Search for the cell housing the specified text and yield its [X, Y] center coordinate. 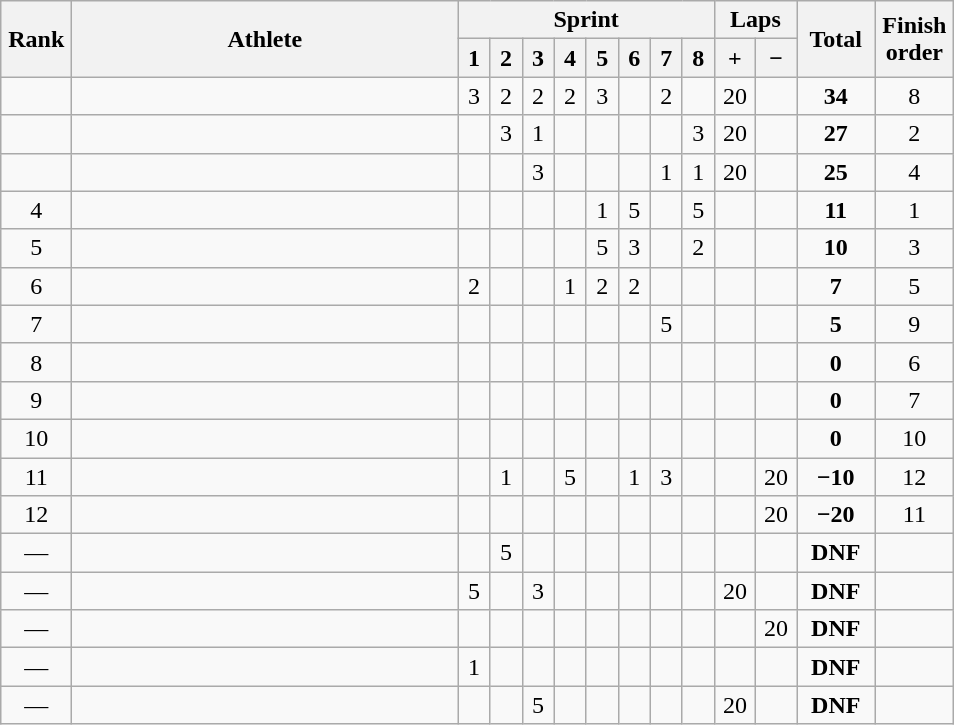
−20 [836, 515]
Athlete [265, 39]
Finish order [914, 39]
+ [734, 58]
25 [836, 172]
− [776, 58]
Total [836, 39]
Sprint [586, 20]
Rank [36, 39]
34 [836, 96]
−10 [836, 477]
Laps [755, 20]
27 [836, 134]
